For the text-containing cell, return its midpoint in (x, y) coordinate format. 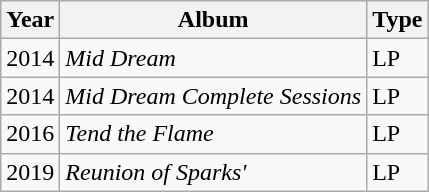
Type (398, 20)
2016 (30, 134)
Year (30, 20)
2019 (30, 172)
Reunion of Sparks' (214, 172)
Mid Dream Complete Sessions (214, 96)
Tend the Flame (214, 134)
Mid Dream (214, 58)
Album (214, 20)
